From the cell containing the given text, extract its center point as [x, y] coordinate. 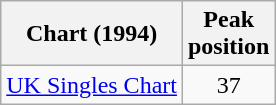
Peakposition [228, 34]
Chart (1994) [92, 34]
37 [228, 85]
UK Singles Chart [92, 85]
